For the text-containing cell, return its midpoint in (X, Y) coordinate format. 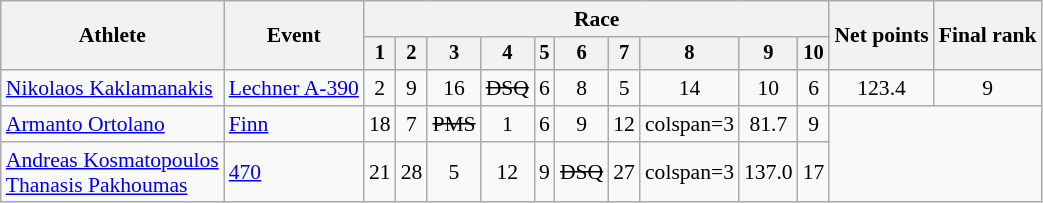
21 (380, 172)
3 (454, 54)
PMS (454, 124)
Armanto Ortolano (112, 124)
17 (814, 172)
16 (454, 88)
Andreas KosmatopoulosThanasis Pakhoumas (112, 172)
Athlete (112, 36)
Net points (881, 36)
123.4 (881, 88)
28 (412, 172)
137.0 (768, 172)
81.7 (768, 124)
Nikolaos Kaklamanakis (112, 88)
18 (380, 124)
27 (624, 172)
4 (508, 54)
470 (294, 172)
Final rank (988, 36)
14 (690, 88)
Lechner A-390 (294, 88)
Finn (294, 124)
Event (294, 36)
Race (597, 19)
